Detect which cell encompasses the target text, then output its (x, y) center coordinate. 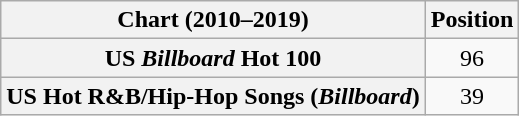
US Hot R&B/Hip-Hop Songs (Billboard) (213, 96)
Chart (2010–2019) (213, 20)
96 (472, 58)
US Billboard Hot 100 (213, 58)
39 (472, 96)
Position (472, 20)
